Capture the cell that displays the provided text and extract its (X, Y) central coordinate. 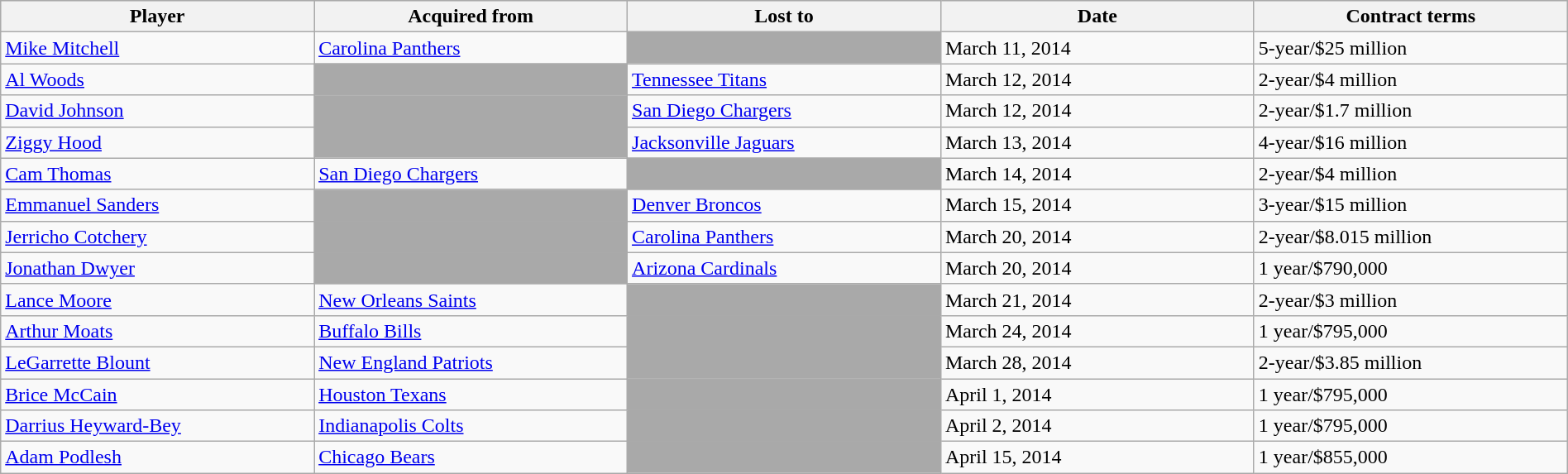
Tennessee Titans (784, 79)
Al Woods (157, 79)
Brice McCain (157, 395)
Jerricho Cotchery (157, 237)
2-year/$8.015 million (1411, 237)
2-year/$1.7 million (1411, 111)
March 13, 2014 (1097, 142)
March 14, 2014 (1097, 174)
Denver Broncos (784, 205)
Mike Mitchell (157, 48)
Houston Texans (471, 395)
Lost to (784, 17)
Cam Thomas (157, 174)
New Orleans Saints (471, 299)
3-year/$15 million (1411, 205)
4-year/$16 million (1411, 142)
2-year/$3 million (1411, 299)
Ziggy Hood (157, 142)
Adam Podlesh (157, 457)
Player (157, 17)
March 15, 2014 (1097, 205)
Date (1097, 17)
Arthur Moats (157, 331)
April 15, 2014 (1097, 457)
March 11, 2014 (1097, 48)
1 year/$855,000 (1411, 457)
Contract terms (1411, 17)
Jonathan Dwyer (157, 268)
Jacksonville Jaguars (784, 142)
LeGarrette Blount (157, 362)
Lance Moore (157, 299)
David Johnson (157, 111)
5-year/$25 million (1411, 48)
Acquired from (471, 17)
2-year/$3.85 million (1411, 362)
Arizona Cardinals (784, 268)
Indianapolis Colts (471, 426)
March 21, 2014 (1097, 299)
Darrius Heyward-Bey (157, 426)
Buffalo Bills (471, 331)
Emmanuel Sanders (157, 205)
Chicago Bears (471, 457)
New England Patriots (471, 362)
1 year/$790,000 (1411, 268)
March 24, 2014 (1097, 331)
March 28, 2014 (1097, 362)
April 2, 2014 (1097, 426)
April 1, 2014 (1097, 395)
